Extract the (x, y) coordinate from the center of the cell holding the provided text.  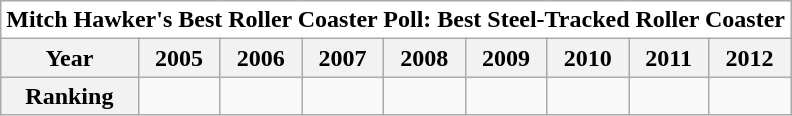
2010 (588, 58)
Mitch Hawker's Best Roller Coaster Poll: Best Steel-Tracked Roller Coaster (396, 20)
2006 (261, 58)
2008 (424, 58)
2011 (669, 58)
2009 (506, 58)
2012 (750, 58)
Year (70, 58)
Ranking (70, 96)
2007 (343, 58)
2005 (179, 58)
